Scan for the cell matching the given text and deliver its (x, y) coordinate at center. 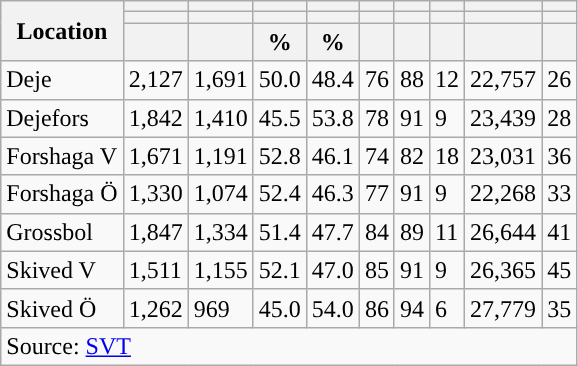
36 (560, 156)
Grossbol (62, 232)
26,644 (504, 232)
2,127 (156, 80)
89 (412, 232)
84 (376, 232)
52.8 (280, 156)
53.8 (332, 118)
1,191 (220, 156)
86 (376, 308)
Forshaga V (62, 156)
969 (220, 308)
82 (412, 156)
54.0 (332, 308)
1,262 (156, 308)
Skived Ö (62, 308)
88 (412, 80)
Source: SVT (289, 346)
23,031 (504, 156)
51.4 (280, 232)
77 (376, 194)
47.0 (332, 270)
74 (376, 156)
94 (412, 308)
Skived V (62, 270)
26,365 (504, 270)
23,439 (504, 118)
1,330 (156, 194)
52.4 (280, 194)
Location (62, 31)
12 (448, 80)
1,842 (156, 118)
26 (560, 80)
22,757 (504, 80)
46.1 (332, 156)
35 (560, 308)
45.0 (280, 308)
22,268 (504, 194)
1,334 (220, 232)
1,410 (220, 118)
52.1 (280, 270)
6 (448, 308)
1,847 (156, 232)
18 (448, 156)
33 (560, 194)
48.4 (332, 80)
1,074 (220, 194)
50.0 (280, 80)
78 (376, 118)
45 (560, 270)
Deje (62, 80)
47.7 (332, 232)
1,671 (156, 156)
46.3 (332, 194)
1,511 (156, 270)
45.5 (280, 118)
28 (560, 118)
Forshaga Ö (62, 194)
76 (376, 80)
11 (448, 232)
1,691 (220, 80)
41 (560, 232)
1,155 (220, 270)
85 (376, 270)
27,779 (504, 308)
Dejefors (62, 118)
